Capture the cell that displays the provided text and extract its [x, y] central coordinate. 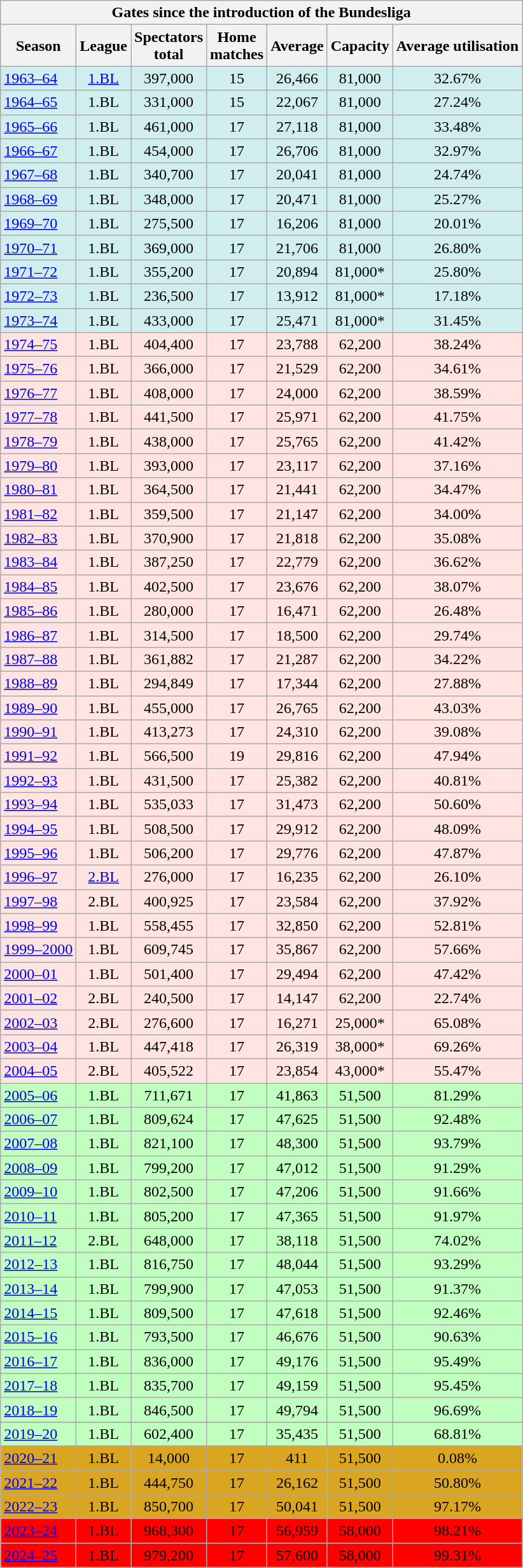
809,624 [169, 1120]
1972–73 [38, 296]
447,418 [169, 1046]
809,500 [169, 1313]
74.02% [457, 1240]
816,750 [169, 1265]
609,745 [169, 950]
26.10% [457, 877]
1986–87 [38, 635]
22.74% [457, 998]
2004–05 [38, 1071]
37.16% [457, 466]
39.08% [457, 732]
34.61% [457, 369]
387,250 [169, 562]
846,500 [169, 1410]
26,319 [298, 1046]
1994–95 [38, 829]
29,816 [298, 756]
26,765 [298, 708]
25,765 [298, 441]
454,000 [169, 151]
1982–83 [38, 538]
1979–80 [38, 466]
81.29% [457, 1095]
47,206 [298, 1192]
1973–74 [38, 320]
275,500 [169, 223]
648,000 [169, 1240]
400,925 [169, 901]
16,206 [298, 223]
26.80% [457, 247]
48,300 [298, 1144]
29.74% [457, 635]
438,000 [169, 441]
408,000 [169, 393]
95.45% [457, 1385]
91.66% [457, 1192]
404,400 [169, 345]
802,500 [169, 1192]
1977–78 [38, 417]
25,971 [298, 417]
240,500 [169, 998]
23,676 [298, 586]
38.24% [457, 345]
21,287 [298, 659]
23,788 [298, 345]
14,147 [298, 998]
331,000 [169, 102]
294,849 [169, 683]
405,522 [169, 1071]
48.09% [457, 829]
2001–02 [38, 998]
20,471 [298, 199]
35.08% [457, 538]
34.22% [457, 659]
355,200 [169, 272]
31,473 [298, 805]
17.18% [457, 296]
397,000 [169, 78]
2022–23 [38, 1507]
93.79% [457, 1144]
Season [38, 46]
56,959 [298, 1531]
535,033 [169, 805]
1983–84 [38, 562]
38,118 [298, 1240]
280,000 [169, 611]
36.62% [457, 562]
97.17% [457, 1507]
431,500 [169, 781]
793,500 [169, 1337]
2003–04 [38, 1046]
91.97% [457, 1216]
31.45% [457, 320]
444,750 [169, 1483]
47,625 [298, 1120]
1989–90 [38, 708]
2002–03 [38, 1022]
1967–68 [38, 175]
25,471 [298, 320]
25.80% [457, 272]
506,200 [169, 853]
1980–81 [38, 490]
2007–08 [38, 1144]
2009–10 [38, 1192]
979,200 [169, 1555]
41,863 [298, 1095]
35,435 [298, 1434]
1963–64 [38, 78]
43.03% [457, 708]
Gates since the introduction of the Bundesliga [261, 13]
364,500 [169, 490]
95.49% [457, 1361]
69.26% [457, 1046]
26,466 [298, 78]
314,500 [169, 635]
13,912 [298, 296]
27.24% [457, 102]
1975–76 [38, 369]
1966–67 [38, 151]
50.80% [457, 1483]
57.66% [457, 950]
1990–91 [38, 732]
236,500 [169, 296]
1964–65 [38, 102]
38.59% [457, 393]
602,400 [169, 1434]
1981–82 [38, 514]
799,200 [169, 1168]
32.97% [457, 151]
1978–79 [38, 441]
276,000 [169, 877]
1985–86 [38, 611]
29,494 [298, 974]
Spectators total [169, 46]
16,271 [298, 1022]
370,900 [169, 538]
38,000* [360, 1046]
1970–71 [38, 247]
1998–99 [38, 926]
1984–85 [38, 586]
99.31% [457, 1555]
16,471 [298, 611]
20.01% [457, 223]
47,053 [298, 1289]
26.48% [457, 611]
40.81% [457, 781]
Average utilisation [457, 46]
90.63% [457, 1337]
21,441 [298, 490]
1988–89 [38, 683]
34.47% [457, 490]
433,000 [169, 320]
27,118 [298, 127]
835,700 [169, 1385]
47.42% [457, 974]
501,400 [169, 974]
50.60% [457, 805]
2019–20 [38, 1434]
2016–17 [38, 1361]
35,867 [298, 950]
49,176 [298, 1361]
26,162 [298, 1483]
League [104, 46]
37.92% [457, 901]
413,273 [169, 732]
2000–01 [38, 974]
21,706 [298, 247]
38.07% [457, 586]
850,700 [169, 1507]
1996–97 [38, 877]
34.00% [457, 514]
455,000 [169, 708]
2021–22 [38, 1483]
25.27% [457, 199]
821,100 [169, 1144]
47.94% [457, 756]
348,000 [169, 199]
91.37% [457, 1289]
24.74% [457, 175]
0.08% [457, 1458]
47.87% [457, 853]
441,500 [169, 417]
20,894 [298, 272]
558,455 [169, 926]
23,117 [298, 466]
2024–25 [38, 1555]
Capacity [360, 46]
1971–72 [38, 272]
29,776 [298, 853]
2011–12 [38, 1240]
461,000 [169, 127]
57,600 [298, 1555]
2005–06 [38, 1095]
41.75% [457, 417]
14,000 [169, 1458]
1991–92 [38, 756]
47,365 [298, 1216]
2013–14 [38, 1289]
2006–07 [38, 1120]
2010–11 [38, 1216]
805,200 [169, 1216]
24,000 [298, 393]
340,700 [169, 175]
799,900 [169, 1289]
24,310 [298, 732]
1976–77 [38, 393]
566,500 [169, 756]
25,000* [360, 1022]
2017–18 [38, 1385]
1999–2000 [38, 950]
50,041 [298, 1507]
1993–94 [38, 805]
92.48% [457, 1120]
23,584 [298, 901]
1987–88 [38, 659]
968,300 [169, 1531]
2018–19 [38, 1410]
836,000 [169, 1361]
2008–09 [38, 1168]
393,000 [169, 466]
93.29% [457, 1265]
23,854 [298, 1071]
22,067 [298, 102]
32,850 [298, 926]
2023–24 [38, 1531]
49,794 [298, 1410]
43,000* [360, 1071]
18,500 [298, 635]
65.08% [457, 1022]
2012–13 [38, 1265]
508,500 [169, 829]
366,000 [169, 369]
2014–15 [38, 1313]
21,818 [298, 538]
25,382 [298, 781]
98.21% [457, 1531]
55.47% [457, 1071]
21,147 [298, 514]
1965–66 [38, 127]
48,044 [298, 1265]
16,235 [298, 877]
22,779 [298, 562]
32.67% [457, 78]
711,671 [169, 1095]
29,912 [298, 829]
27.88% [457, 683]
359,500 [169, 514]
1997–98 [38, 901]
2015–16 [38, 1337]
1995–96 [38, 853]
47,618 [298, 1313]
402,500 [169, 586]
1968–69 [38, 199]
1992–93 [38, 781]
96.69% [457, 1410]
21,529 [298, 369]
68.81% [457, 1434]
26,706 [298, 151]
1974–75 [38, 345]
20,041 [298, 175]
41.42% [457, 441]
46,676 [298, 1337]
369,000 [169, 247]
17,344 [298, 683]
Homematches [237, 46]
411 [298, 1458]
19 [237, 756]
2020–21 [38, 1458]
Average [298, 46]
33.48% [457, 127]
92.46% [457, 1313]
1969–70 [38, 223]
47,012 [298, 1168]
91.29% [457, 1168]
49,159 [298, 1385]
361,882 [169, 659]
276,600 [169, 1022]
52.81% [457, 926]
